Locate the cell with the specified text and output its [X, Y] center coordinate. 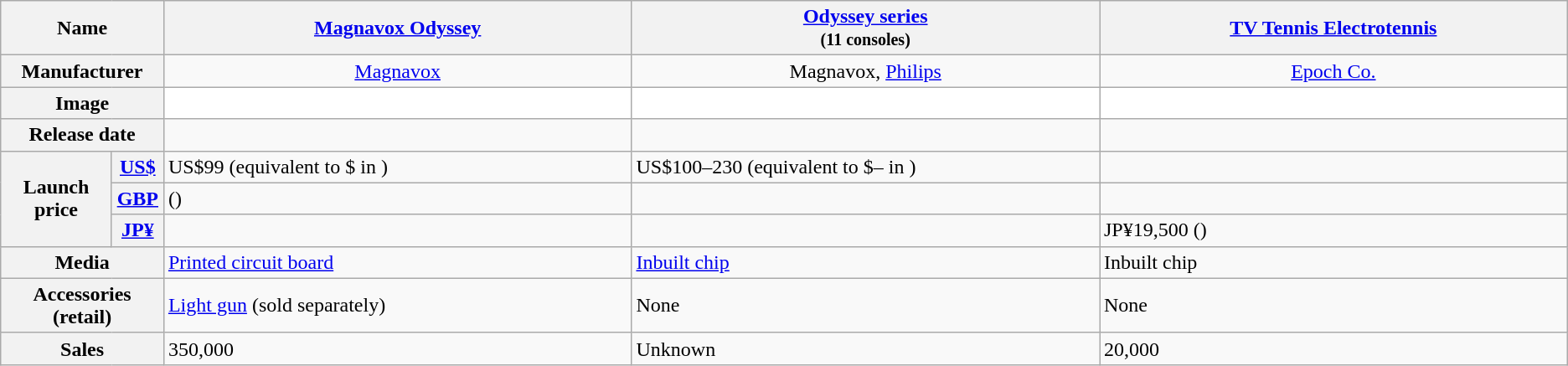
US$ [137, 167]
Unknown [866, 348]
US$100–230 (equivalent to $– in ) [866, 167]
Launch price [57, 198]
TV Tennis Electrotennis [1333, 28]
Image [82, 103]
Media [82, 262]
Sales [82, 348]
Release date [82, 135]
Magnavox [397, 71]
GBP [137, 198]
JP¥19,500 () [1333, 230]
Printed circuit board [397, 262]
() [397, 198]
Manufacturer [82, 71]
Epoch Co. [1333, 71]
20,000 [1333, 348]
Accessories(retail) [82, 305]
Odyssey series(11 consoles) [866, 28]
Magnavox Odyssey [397, 28]
Light gun (sold separately) [397, 305]
Magnavox, Philips [866, 71]
350,000 [397, 348]
Name [82, 28]
JP¥ [137, 230]
US$99 (equivalent to $ in ) [397, 167]
